Return the (x, y) coordinate for the center point of the cell that contains the specified text.  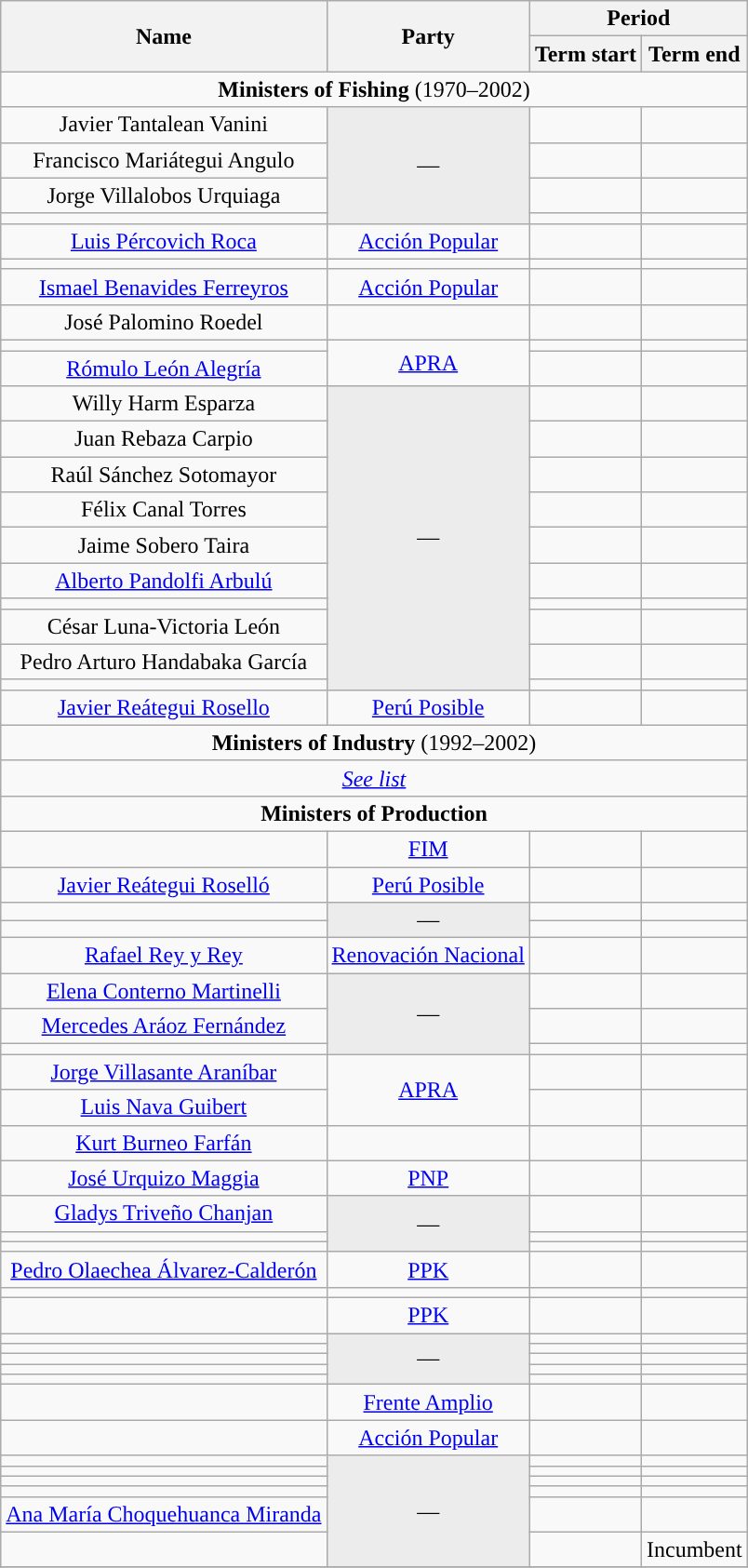
Frente Amplio (428, 1402)
Incumbent (694, 1549)
Félix Canal Torres (164, 510)
Term end (694, 54)
Rafael Rey y Rey (164, 956)
Jorge Villalobos Urquiaga (164, 195)
Term start (585, 54)
Luis Pércovich Roca (164, 241)
Pedro Arturo Handabaka García (164, 662)
César Luna-Victoria León (164, 626)
Javier Reátegui Roselló (164, 885)
Jorge Villasante Araníbar (164, 1072)
Kurt Burneo Farfán (164, 1143)
See list (374, 778)
FIM (428, 849)
Ministers of Industry (1992–2002) (374, 743)
Rómulo León Alegría (164, 368)
Party (428, 36)
Alberto Pandolfi Arbulú (164, 581)
Jaime Sobero Taira (164, 545)
Period (638, 19)
Gladys Triveño Chanjan (164, 1213)
Juan Rebaza Carpio (164, 439)
Willy Harm Esparza (164, 404)
Ismael Benavides Ferreyros (164, 287)
Name (164, 36)
Raúl Sánchez Sotomayor (164, 475)
Ministers of Fishing (1970–2002) (374, 89)
Ana María Choquehuanca Miranda (164, 1514)
Luis Nava Guibert (164, 1107)
Ministers of Production (374, 813)
Renovación Nacional (428, 956)
José Palomino Roedel (164, 322)
Mercedes Aráoz Fernández (164, 1026)
Pedro Olaechea Álvarez-Calderón (164, 1269)
Francisco Mariátegui Angulo (164, 160)
Elena Conterno Martinelli (164, 991)
José Urquizo Maggia (164, 1178)
PNP (428, 1178)
Javier Tantalean Vanini (164, 125)
Javier Reátegui Rosello (164, 707)
